Return the [x, y] coordinate for the center point of the cell that contains the specified text.  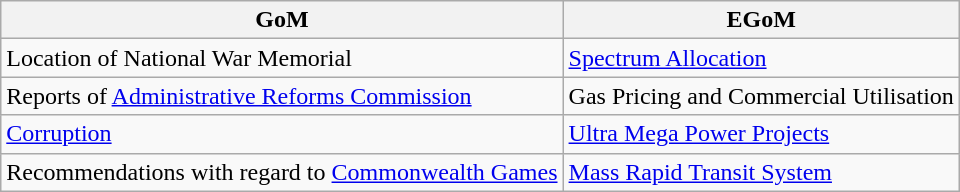
GoM [282, 20]
Location of National War Memorial [282, 58]
Corruption [282, 134]
Gas Pricing and Commercial Utilisation [761, 96]
EGoM [761, 20]
Mass Rapid Transit System [761, 172]
Reports of Administrative Reforms Commission [282, 96]
Ultra Mega Power Projects [761, 134]
Spectrum Allocation [761, 58]
Recommendations with regard to Commonwealth Games [282, 172]
